Provide the (x, y) coordinate of the cell's center where the given text is located.  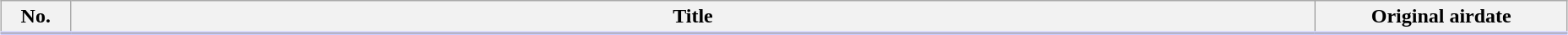
Original airdate (1441, 17)
No. (35, 17)
Title (693, 17)
